Determine the (X, Y) coordinate at the center of the cell enclosing the given text.  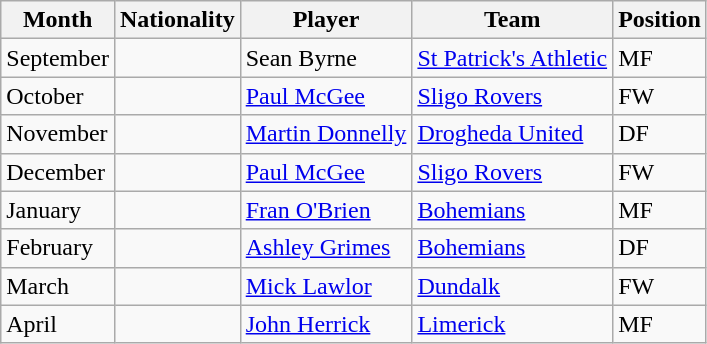
February (58, 248)
Limerick (512, 324)
October (58, 96)
Ashley Grimes (326, 248)
Position (660, 20)
Fran O'Brien (326, 210)
Martin Donnelly (326, 134)
Nationality (177, 20)
St Patrick's Athletic (512, 58)
Sean Byrne (326, 58)
March (58, 286)
Team (512, 20)
Drogheda United (512, 134)
September (58, 58)
Mick Lawlor (326, 286)
Dundalk (512, 286)
December (58, 172)
John Herrick (326, 324)
April (58, 324)
Player (326, 20)
January (58, 210)
Month (58, 20)
November (58, 134)
